Find where the given text appears and provide that cell's center as [x, y] coordinate. 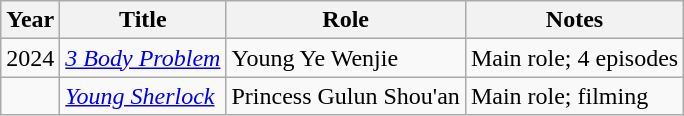
2024 [30, 58]
Title [143, 20]
Main role; filming [574, 96]
Year [30, 20]
Young Ye Wenjie [346, 58]
Young Sherlock [143, 96]
Notes [574, 20]
Role [346, 20]
3 Body Problem [143, 58]
Princess Gulun Shou'an [346, 96]
Main role; 4 episodes [574, 58]
